Return [X, Y] of the center of cell containing provided text 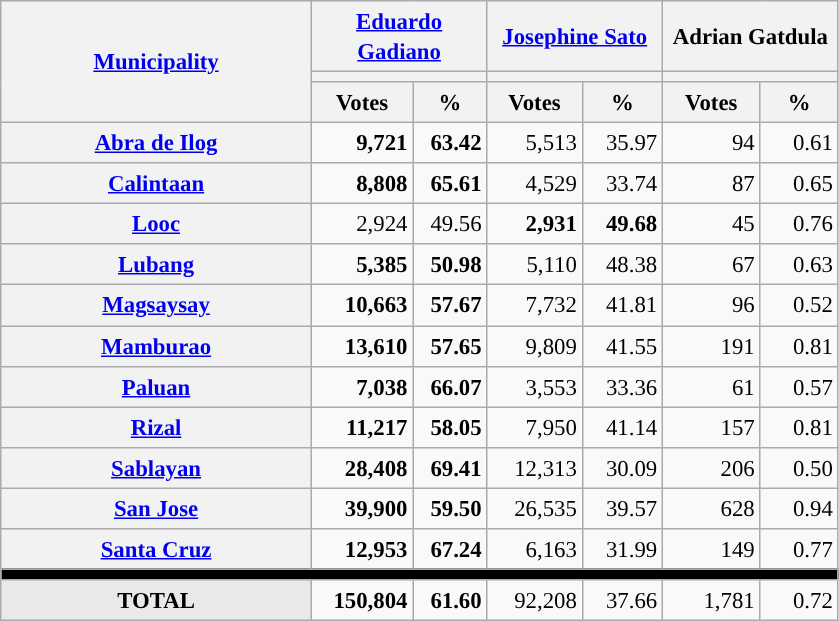
0.94 [799, 508]
94 [712, 144]
3,553 [534, 386]
28,408 [362, 468]
65.61 [450, 184]
67.24 [450, 550]
0.61 [799, 144]
8,808 [362, 184]
149 [712, 550]
Josephine Sato [575, 36]
92,208 [534, 600]
5,110 [534, 264]
Abra de Ilog [156, 144]
7,950 [534, 428]
49.68 [622, 224]
191 [712, 346]
628 [712, 508]
87 [712, 184]
5,385 [362, 264]
0.57 [799, 386]
41.55 [622, 346]
4,529 [534, 184]
2,931 [534, 224]
35.97 [622, 144]
37.66 [622, 600]
0.63 [799, 264]
50.98 [450, 264]
150,804 [362, 600]
57.65 [450, 346]
12,313 [534, 468]
10,663 [362, 306]
30.09 [622, 468]
63.42 [450, 144]
96 [712, 306]
2,924 [362, 224]
57.67 [450, 306]
Magsaysay [156, 306]
41.81 [622, 306]
157 [712, 428]
Lubang [156, 264]
Rizal [156, 428]
206 [712, 468]
6,163 [534, 550]
Santa Cruz [156, 550]
0.77 [799, 550]
41.14 [622, 428]
69.41 [450, 468]
0.72 [799, 600]
0.76 [799, 224]
Adrian Gatdula [751, 36]
66.07 [450, 386]
Mamburao [156, 346]
67 [712, 264]
0.65 [799, 184]
48.38 [622, 264]
33.36 [622, 386]
12,953 [362, 550]
Sablayan [156, 468]
61 [712, 386]
9,809 [534, 346]
39,900 [362, 508]
49.56 [450, 224]
9,721 [362, 144]
Eduardo Gadiano [399, 36]
26,535 [534, 508]
0.50 [799, 468]
TOTAL [156, 600]
59.50 [450, 508]
11,217 [362, 428]
5,513 [534, 144]
1,781 [712, 600]
Paluan [156, 386]
33.74 [622, 184]
39.57 [622, 508]
7,732 [534, 306]
Looc [156, 224]
31.99 [622, 550]
61.60 [450, 600]
Calintaan [156, 184]
58.05 [450, 428]
45 [712, 224]
Municipality [156, 62]
13,610 [362, 346]
7,038 [362, 386]
0.52 [799, 306]
San Jose [156, 508]
